Return [X, Y] of the center of cell containing provided text 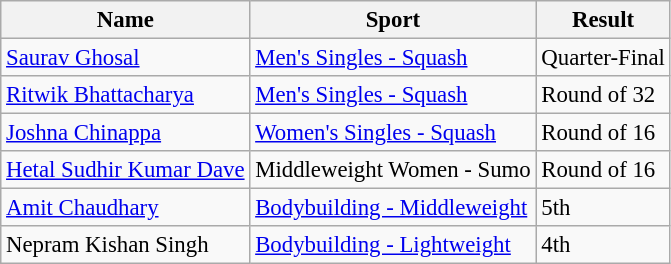
Name [126, 20]
Hetal Sudhir Kumar Dave [126, 170]
Ritwik Bhattacharya [126, 95]
Round of 32 [603, 95]
5th [603, 208]
Result [603, 20]
Amit Chaudhary [126, 208]
Nepram Kishan Singh [126, 245]
Bodybuilding - Lightweight [393, 245]
Saurav Ghosal [126, 58]
Joshna Chinappa [126, 133]
4th [603, 245]
Bodybuilding - Middleweight [393, 208]
Quarter-Final [603, 58]
Women's Singles - Squash [393, 133]
Sport [393, 20]
Middleweight Women - Sumo [393, 170]
